Return the (X, Y) coordinate for the center point of the cell that contains the specified text.  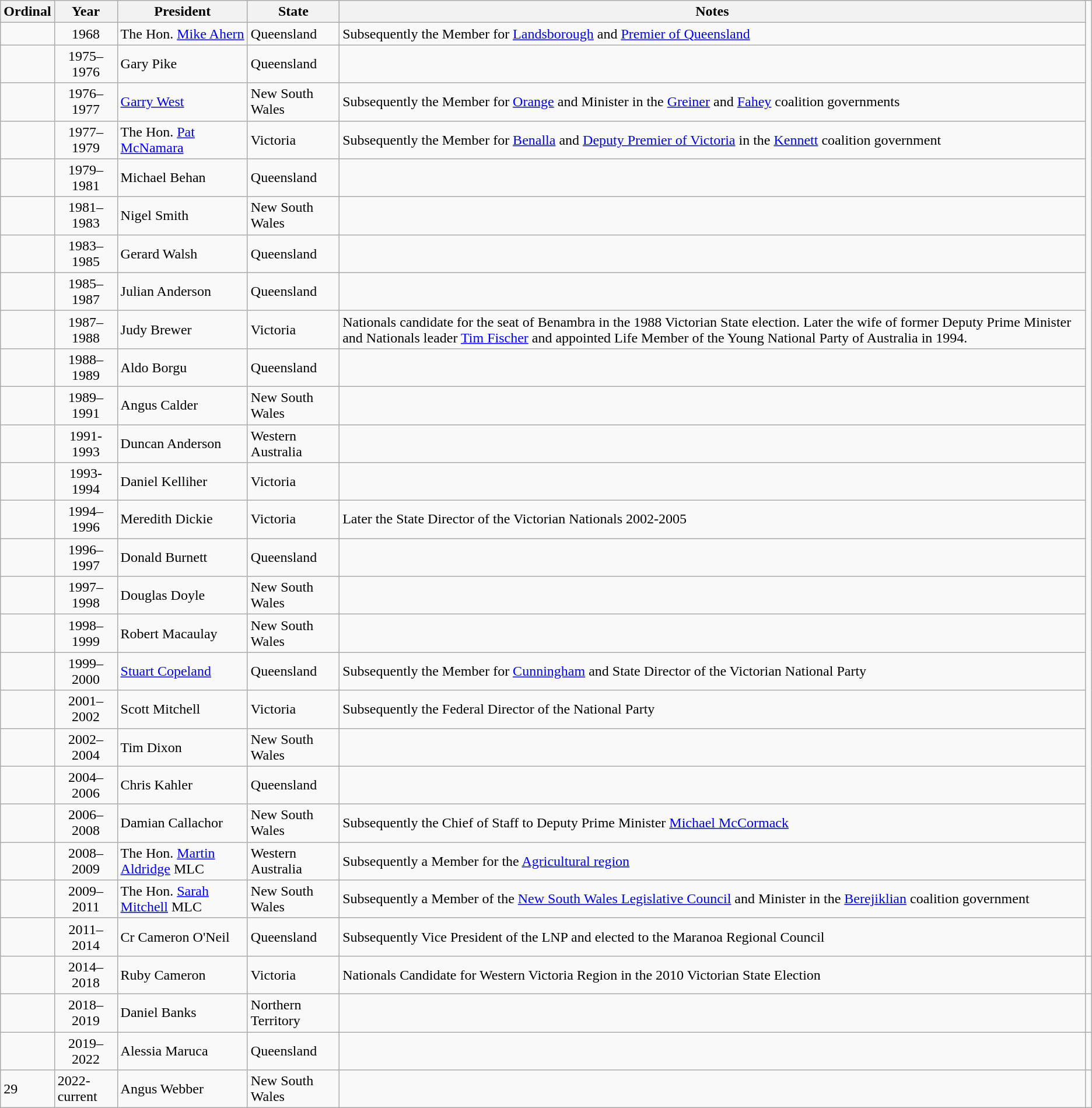
1996–1997 (86, 558)
2001–2002 (86, 709)
1993-1994 (86, 482)
Subsequently Vice President of the LNP and elected to the Maranoa Regional Council (713, 937)
2011–2014 (86, 937)
Michael Behan (182, 177)
Duncan Anderson (182, 443)
Scott Mitchell (182, 709)
2006–2008 (86, 823)
1998–1999 (86, 634)
Later the State Director of the Victorian Nationals 2002-2005 (713, 519)
1979–1981 (86, 177)
Chris Kahler (182, 785)
1989–1991 (86, 405)
Alessia Maruca (182, 1050)
The Hon. Martin Aldridge MLC (182, 861)
Garry West (182, 102)
The Hon. Pat McNamara (182, 140)
Robert Macaulay (182, 634)
1988–1989 (86, 368)
Subsequently the Member for Orange and Minister in the Greiner and Fahey coalition governments (713, 102)
Daniel Kelliher (182, 482)
Gerard Walsh (182, 253)
1994–1996 (86, 519)
Angus Calder (182, 405)
2004–2006 (86, 785)
1976–1977 (86, 102)
Daniel Banks (182, 1013)
29 (27, 1089)
Subsequently a Member for the Agricultural region (713, 861)
Aldo Borgu (182, 368)
Northern Territory (293, 1013)
Ordinal (27, 12)
Subsequently the Member for Landsborough and Premier of Queensland (713, 34)
Tim Dixon (182, 747)
Judy Brewer (182, 329)
1977–1979 (86, 140)
Ruby Cameron (182, 974)
Nigel Smith (182, 216)
Cr Cameron O'Neil (182, 937)
Stuart Copeland (182, 671)
1991-1993 (86, 443)
2019–2022 (86, 1050)
1983–1985 (86, 253)
Notes (713, 12)
Julian Anderson (182, 292)
Year (86, 12)
The Hon. Sarah Mitchell MLC (182, 899)
2014–2018 (86, 974)
2018–2019 (86, 1013)
Donald Burnett (182, 558)
2002–2004 (86, 747)
1999–2000 (86, 671)
1968 (86, 34)
1981–1983 (86, 216)
1975–1976 (86, 64)
Angus Webber (182, 1089)
Subsequently the Federal Director of the National Party (713, 709)
The Hon. Mike Ahern (182, 34)
Damian Callachor (182, 823)
Subsequently the Chief of Staff to Deputy Prime Minister Michael McCormack (713, 823)
Subsequently a Member of the New South Wales Legislative Council and Minister in the Berejiklian coalition government (713, 899)
Meredith Dickie (182, 519)
State (293, 12)
1987–1988 (86, 329)
2009–2011 (86, 899)
President (182, 12)
Subsequently the Member for Cunningham and State Director of the Victorian National Party (713, 671)
Subsequently the Member for Benalla and Deputy Premier of Victoria in the Kennett coalition government (713, 140)
Gary Pike (182, 64)
2008–2009 (86, 861)
2022-current (86, 1089)
Douglas Doyle (182, 595)
Nationals Candidate for Western Victoria Region in the 2010 Victorian State Election (713, 974)
1985–1987 (86, 292)
1997–1998 (86, 595)
